Return the (x, y) coordinate for the center point of the cell that contains the specified text.  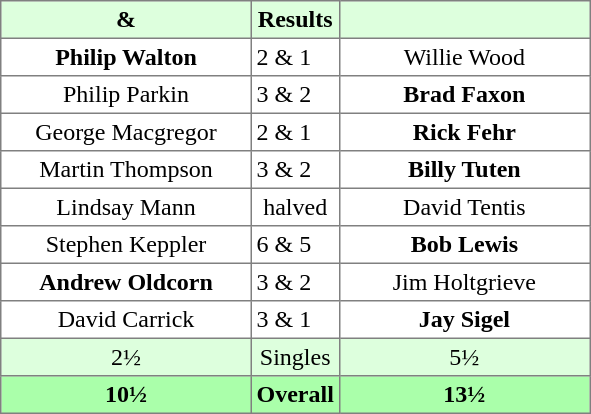
halved (295, 207)
Lindsay Mann (126, 207)
& (126, 20)
Bob Lewis (464, 245)
13½ (464, 395)
Results (295, 20)
Jay Sigel (464, 320)
David Tentis (464, 207)
3 & 1 (295, 320)
Martin Thompson (126, 170)
George Macgregor (126, 132)
Willie Wood (464, 57)
Philip Walton (126, 57)
Andrew Oldcorn (126, 282)
5½ (464, 357)
David Carrick (126, 320)
Overall (295, 395)
Billy Tuten (464, 170)
Jim Holtgrieve (464, 282)
Philip Parkin (126, 95)
Singles (295, 357)
Stephen Keppler (126, 245)
6 & 5 (295, 245)
Brad Faxon (464, 95)
10½ (126, 395)
Rick Fehr (464, 132)
2½ (126, 357)
